Extract the [X, Y] coordinate from the center of the cell holding the provided text.  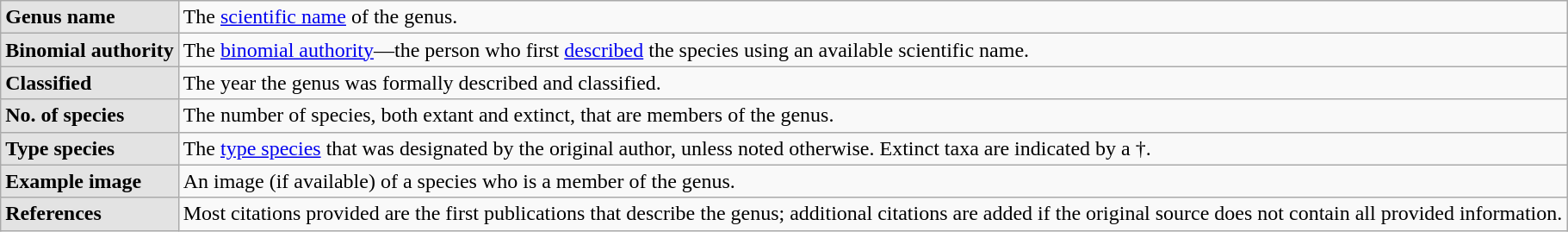
References [90, 214]
An image (if available) of a species who is a member of the genus. [873, 181]
Classified [90, 83]
Type species [90, 148]
The type species that was designated by the original author, unless noted otherwise. Extinct taxa are indicated by a †. [873, 148]
The binomial authority—the person who first described the species using an available scientific name. [873, 50]
The scientific name of the genus. [873, 17]
Example image [90, 181]
The year the genus was formally described and classified. [873, 83]
The number of species, both extant and extinct, that are members of the genus. [873, 116]
No. of species [90, 116]
Genus name [90, 17]
Binomial authority [90, 50]
